Capture the cell that displays the provided text and extract its [x, y] central coordinate. 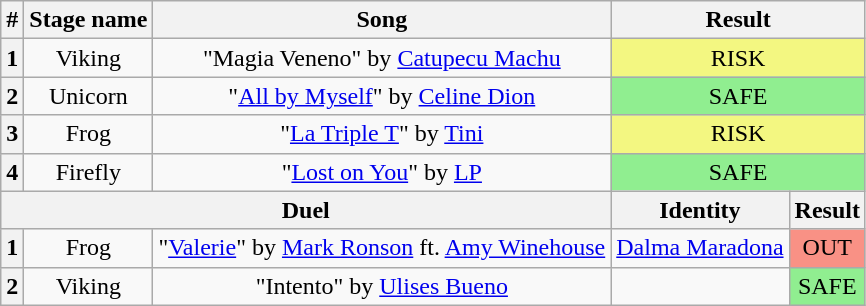
"La Triple T" by Tini [382, 134]
Stage name [88, 20]
# [12, 20]
Firefly [88, 172]
"Intento" by Ulises Bueno [382, 286]
OUT [827, 248]
Unicorn [88, 96]
Duel [306, 210]
Dalma Maradona [700, 248]
"All by Myself" by Celine Dion [382, 96]
"Lost on You" by LP [382, 172]
3 [12, 134]
Identity [700, 210]
Song [382, 20]
"Valerie" by Mark Ronson ft. Amy Winehouse [382, 248]
4 [12, 172]
"Magia Veneno" by Catupecu Machu [382, 58]
